Provide the (X, Y) coordinate of the cell's center where the given text is located.  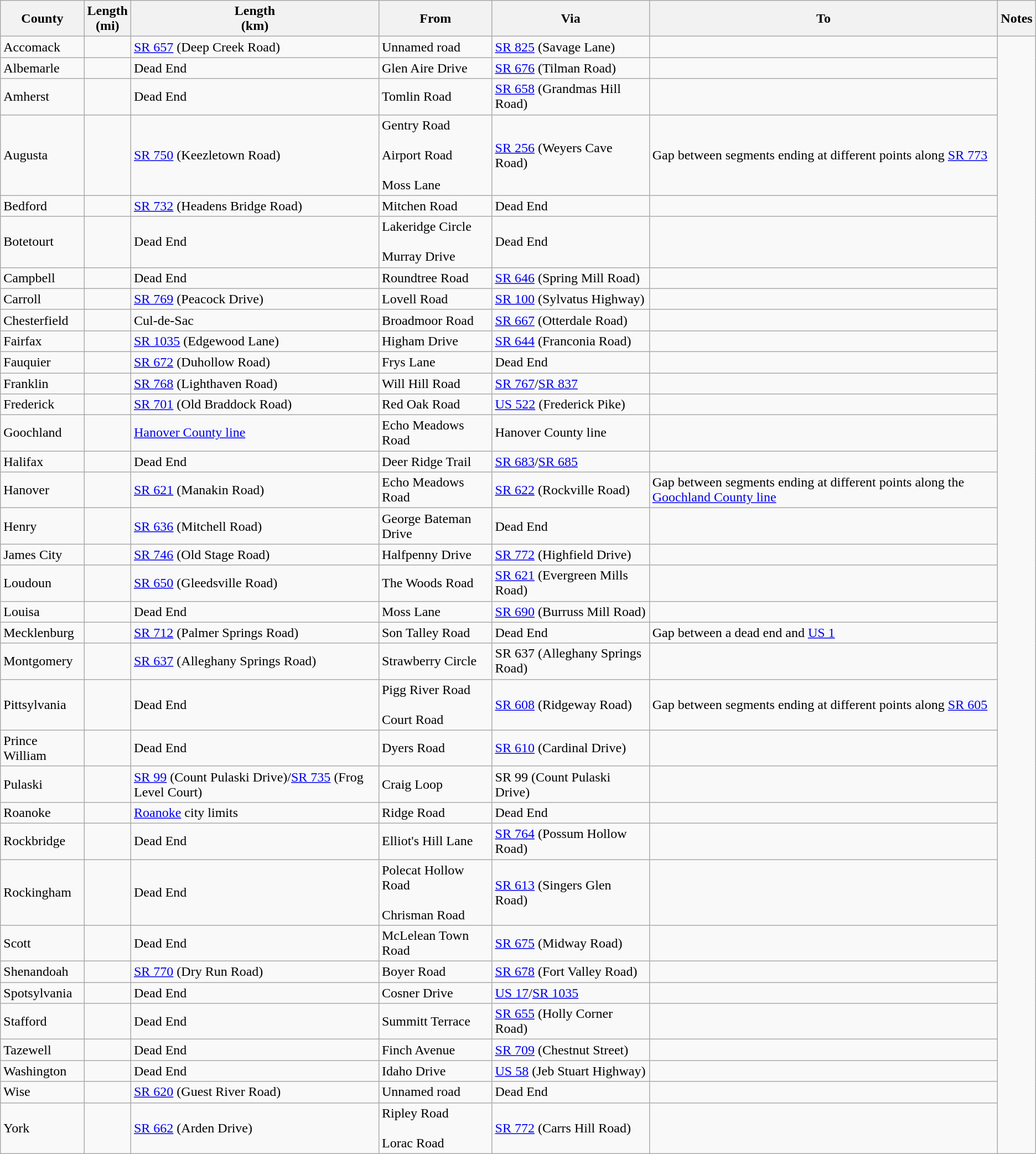
SR 650 (Gleedsville Road) (255, 583)
SR 655 (Holly Corner Road) (571, 1022)
SR 621 (Manakin Road) (255, 490)
Chesterfield (42, 320)
Roanoke (42, 813)
Campbell (42, 278)
SR 712 (Palmer Springs Road) (255, 633)
Dyers Road (435, 748)
SR 621 (Evergreen Mills Road) (571, 583)
Scott (42, 943)
US 522 (Frederick Pike) (571, 405)
Shenandoah (42, 972)
SR 825 (Savage Lane) (571, 47)
Gap between segments ending at different points along SR 605 (823, 705)
SR 99 (Count Pulaski Drive) (571, 784)
Length(km) (255, 19)
SR 772 (Highfield Drive) (571, 555)
US 17/SR 1035 (571, 993)
Botetourt (42, 242)
Cosner Drive (435, 993)
SR 750 (Keezletown Road) (255, 155)
SR 709 (Chestnut Street) (571, 1050)
McLelean Town Road (435, 943)
Fairfax (42, 341)
Cul-de-Sac (255, 320)
Higham Drive (435, 341)
SR 662 (Arden Drive) (255, 1128)
SR 610 (Cardinal Drive) (571, 748)
SR 672 (Duhollow Road) (255, 362)
To (823, 19)
SR 99 (Count Pulaski Drive)/SR 735 (Frog Level Court) (255, 784)
James City (42, 555)
Notes (1017, 19)
Tomlin Road (435, 96)
SR 100 (Sylvatus Highway) (571, 299)
SR 613 (Singers Glen Road) (571, 892)
Ripley RoadLorac Road (435, 1128)
Spotsylvania (42, 993)
SR 622 (Rockville Road) (571, 490)
SR 657 (Deep Creek Road) (255, 47)
Mecklenburg (42, 633)
Halifax (42, 462)
Rockbridge (42, 841)
From (435, 19)
Wise (42, 1092)
Washington (42, 1071)
SR 764 (Possum Hollow Road) (571, 841)
Idaho Drive (435, 1071)
Hanover (42, 490)
Length(mi) (107, 19)
Roundtree Road (435, 278)
Albemarle (42, 68)
SR 701 (Old Braddock Road) (255, 405)
Frederick (42, 405)
SR 678 (Fort Valley Road) (571, 972)
Pulaski (42, 784)
SR 772 (Carrs Hill Road) (571, 1128)
Deer Ridge Trail (435, 462)
Son Talley Road (435, 633)
Ridge Road (435, 813)
Loudoun (42, 583)
Mitchen Road (435, 206)
Broadmoor Road (435, 320)
SR 770 (Dry Run Road) (255, 972)
SR 636 (Mitchell Road) (255, 526)
Louisa (42, 612)
SR 646 (Spring Mill Road) (571, 278)
SR 667 (Otterdale Road) (571, 320)
Finch Avenue (435, 1050)
Bedford (42, 206)
Gap between segments ending at different points along SR 773 (823, 155)
Lovell Road (435, 299)
Roanoke city limits (255, 813)
County (42, 19)
Amherst (42, 96)
Via (571, 19)
SR 675 (Midway Road) (571, 943)
SR 732 (Headens Bridge Road) (255, 206)
SR 768 (Lighthaven Road) (255, 384)
Goochland (42, 433)
Strawberry Circle (435, 661)
Craig Loop (435, 784)
Will Hill Road (435, 384)
Red Oak Road (435, 405)
Lakeridge CircleMurray Drive (435, 242)
Henry (42, 526)
SR 256 (Weyers Cave Road) (571, 155)
Pittsylvania (42, 705)
US 58 (Jeb Stuart Highway) (571, 1071)
SR 767/SR 837 (571, 384)
Franklin (42, 384)
York (42, 1128)
SR 608 (Ridgeway Road) (571, 705)
Halfpenny Drive (435, 555)
Gap between a dead end and US 1 (823, 633)
SR 676 (Tilman Road) (571, 68)
Tazewell (42, 1050)
Polecat Hollow RoadChrisman Road (435, 892)
Montgomery (42, 661)
Elliot's Hill Lane (435, 841)
Augusta (42, 155)
Summitt Terrace (435, 1022)
Gap between segments ending at different points along the Goochland County line (823, 490)
Rockingham (42, 892)
SR 1035 (Edgewood Lane) (255, 341)
Boyer Road (435, 972)
George Bateman Drive (435, 526)
Prince William (42, 748)
Accomack (42, 47)
SR 769 (Peacock Drive) (255, 299)
SR 690 (Burruss Mill Road) (571, 612)
Carroll (42, 299)
Pigg River RoadCourt Road (435, 705)
Moss Lane (435, 612)
SR 620 (Guest River Road) (255, 1092)
SR 746 (Old Stage Road) (255, 555)
SR 658 (Grandmas Hill Road) (571, 96)
Gentry RoadAirport RoadMoss Lane (435, 155)
Glen Aire Drive (435, 68)
The Woods Road (435, 583)
Stafford (42, 1022)
Fauquier (42, 362)
Frys Lane (435, 362)
SR 683/SR 685 (571, 462)
SR 644 (Franconia Road) (571, 341)
